Identify which cell holds the provided text, then report its [X, Y] central coordinate. 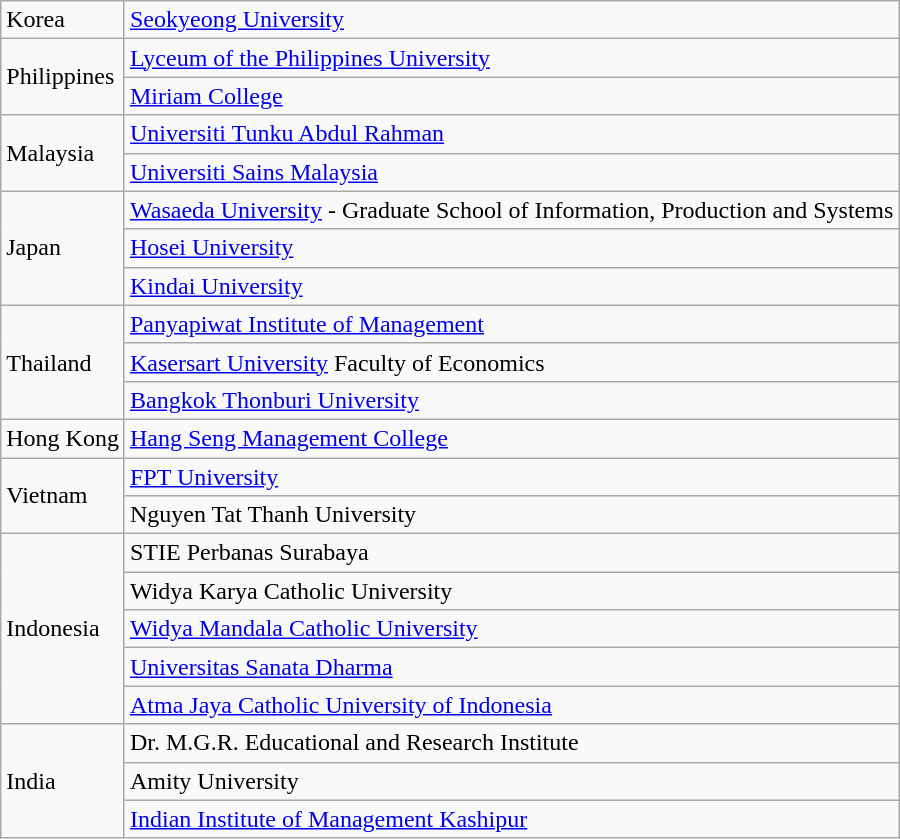
Kasersart University Faculty of Economics [511, 362]
Hang Seng Management College [511, 438]
Indonesia [63, 629]
FPT University [511, 477]
Panyapiwat Institute of Management [511, 324]
Lyceum of the Philippines University [511, 58]
Kindai University [511, 286]
Japan [63, 248]
Widya Karya Catholic University [511, 591]
Nguyen Tat Thanh University [511, 515]
Widya Mandala Catholic University [511, 629]
Hosei University [511, 248]
Indian Institute of Management Kashipur [511, 819]
Universiti Sains Malaysia [511, 172]
India [63, 781]
Universiti Tunku Abdul Rahman [511, 134]
Bangkok Thonburi University [511, 400]
Dr. M.G.R. Educational and Research Institute [511, 743]
Seokyeong University [511, 20]
Thailand [63, 362]
Wasaeda University - Graduate School of Information, Production and Systems [511, 210]
Miriam College [511, 96]
Korea [63, 20]
STIE Perbanas Surabaya [511, 553]
Vietnam [63, 496]
Hong Kong [63, 438]
Philippines [63, 77]
Universitas Sanata Dharma [511, 667]
Atma Jaya Catholic University of Indonesia [511, 705]
Malaysia [63, 153]
Amity University [511, 781]
